From the cell containing the given text, extract its center point as (X, Y) coordinate. 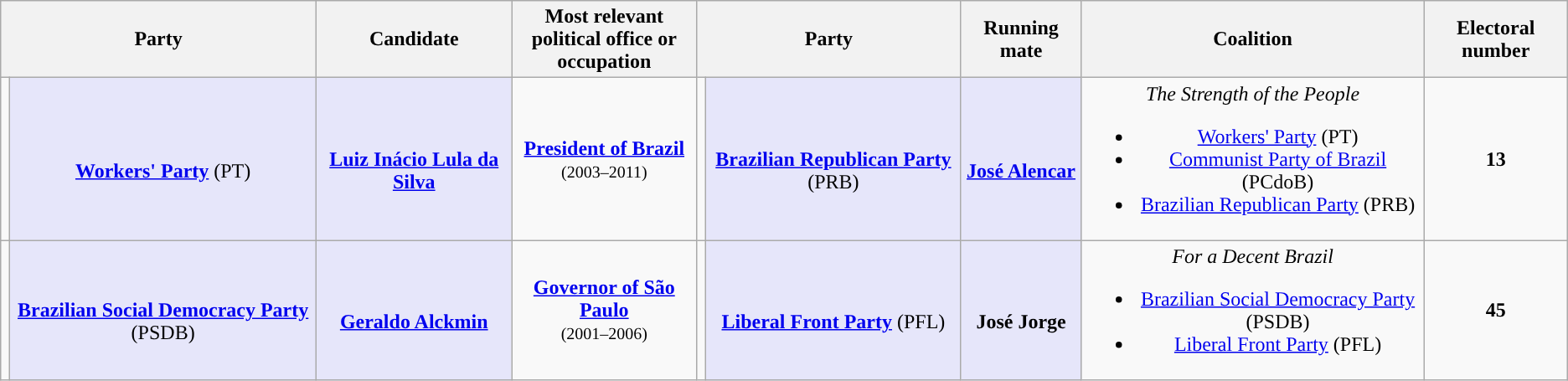
Candidate (414, 39)
Electoral number (1496, 39)
Liberal Front Party (PFL) (834, 310)
José Jorge (1021, 310)
45 (1496, 310)
For a Decent BrazilBrazilian Social Democracy Party (PSDB)Liberal Front Party (PFL) (1253, 310)
José Alencar (1021, 159)
Governor of São Paulo(2001–2006) (605, 310)
Geraldo Alckmin (414, 310)
Luiz Inácio Lula da Silva (414, 159)
Most relevant political office or occupation (605, 39)
Workers' Party (PT) (163, 159)
Running mate (1021, 39)
The Strength of the PeopleWorkers' Party (PT)Communist Party of Brazil (PCdoB)Brazilian Republican Party (PRB) (1253, 159)
Coalition (1253, 39)
Brazilian Social Democracy Party (PSDB) (163, 310)
13 (1496, 159)
Brazilian Republican Party (PRB) (834, 159)
President of Brazil(2003–2011) (605, 159)
